Identify which cell holds the provided text, then report its (X, Y) central coordinate. 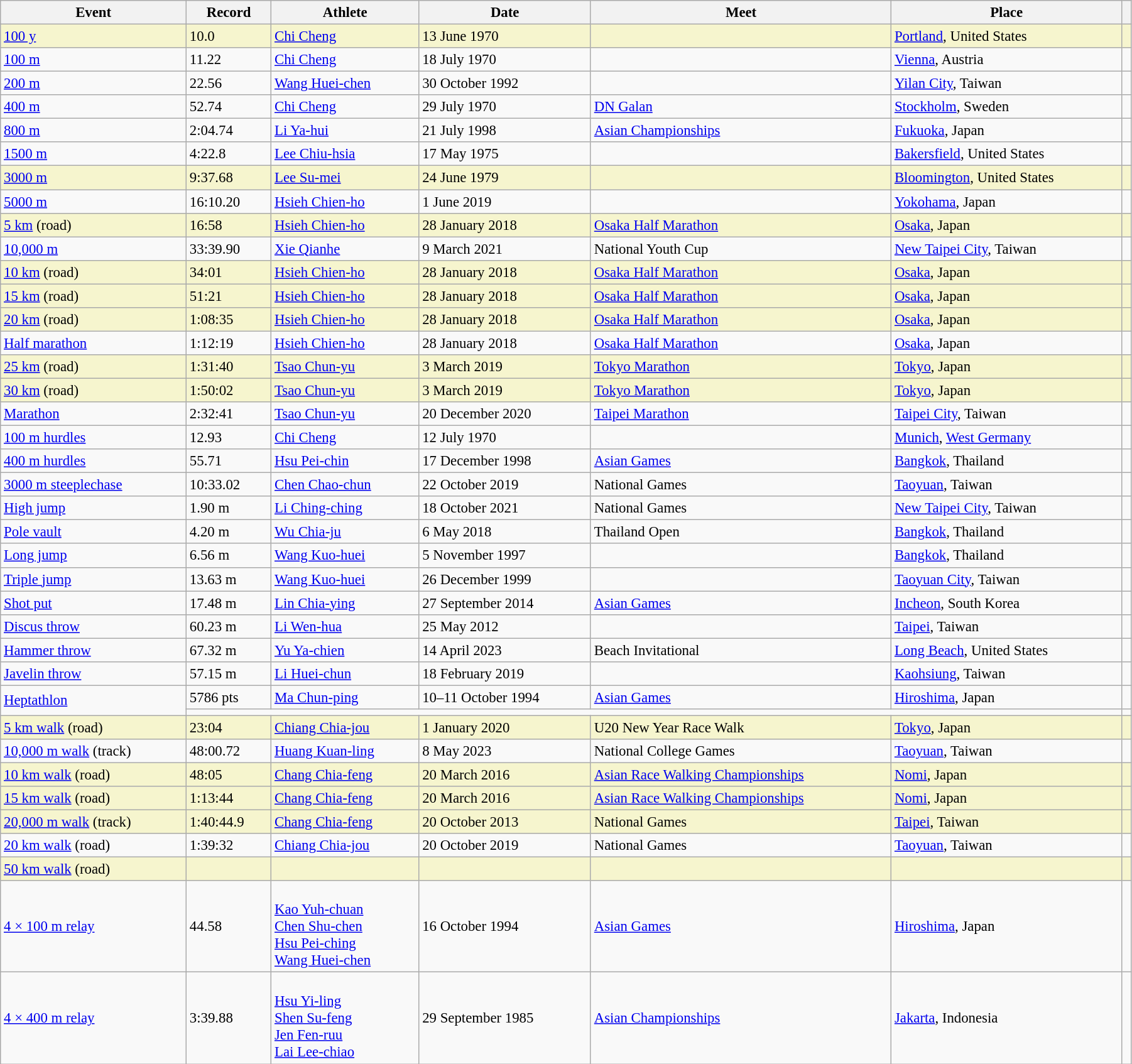
Event (94, 13)
4:22.8 (229, 154)
Date (505, 13)
17 December 1998 (505, 461)
200 m (94, 84)
17.48 m (229, 603)
Hsu Pei-chin (346, 461)
13 June 1970 (505, 36)
Ma Chun-ping (346, 697)
Triple jump (94, 579)
20 km walk (road) (94, 845)
Li Ya-hui (346, 131)
25 May 2012 (505, 626)
Long jump (94, 556)
12 July 1970 (505, 438)
18 February 2019 (505, 674)
Li Ching-ching (346, 508)
24 June 1979 (505, 178)
5 km (road) (94, 225)
Record (229, 13)
Thailand Open (741, 532)
22.56 (229, 84)
Portland, United States (1006, 36)
51:21 (229, 296)
3000 m steeplechase (94, 485)
Xie Qianhe (346, 249)
11.22 (229, 60)
21 July 1998 (505, 131)
29 September 1985 (505, 1018)
9 March 2021 (505, 249)
National Youth Cup (741, 249)
9:37.68 (229, 178)
22 October 2019 (505, 485)
52.74 (229, 107)
Taoyuan City, Taiwan (1006, 579)
12.93 (229, 438)
1:12:19 (229, 343)
1:50:02 (229, 390)
Li Huei-chun (346, 674)
25 km (road) (94, 367)
20 October 2013 (505, 822)
1500 m (94, 154)
16:10.20 (229, 202)
Hammer throw (94, 650)
20 December 2020 (505, 414)
Lin Chia-ying (346, 603)
Fukuoka, Japan (1006, 131)
3:39.88 (229, 1018)
2:32:41 (229, 414)
55.71 (229, 461)
Bakersfield, United States (1006, 154)
Heptathlon (94, 700)
10,000 m walk (track) (94, 751)
1:08:35 (229, 320)
1:39:32 (229, 845)
10.0 (229, 36)
10–11 October 1994 (505, 697)
Munich, West Germany (1006, 438)
Athlete (346, 13)
5786 pts (229, 697)
26 December 1999 (505, 579)
Stockholm, Sweden (1006, 107)
48:00.72 (229, 751)
100 y (94, 36)
18 October 2021 (505, 508)
33:39.90 (229, 249)
44.58 (229, 926)
Lee Su-mei (346, 178)
10:33.02 (229, 485)
27 September 2014 (505, 603)
Long Beach, United States (1006, 650)
6.56 m (229, 556)
23:04 (229, 727)
Jakarta, Indonesia (1006, 1018)
Taipei Marathon (741, 414)
50 km walk (road) (94, 869)
Place (1006, 13)
13.63 m (229, 579)
National College Games (741, 751)
14 April 2023 (505, 650)
3000 m (94, 178)
Meet (741, 13)
5 km walk (road) (94, 727)
1:13:44 (229, 798)
Taipei City, Taiwan (1006, 414)
Chen Chao-chun (346, 485)
8 May 2023 (505, 751)
1 January 2020 (505, 727)
10 km (road) (94, 272)
400 m (94, 107)
5000 m (94, 202)
67.32 m (229, 650)
20 km (road) (94, 320)
Incheon, South Korea (1006, 603)
30 October 1992 (505, 84)
10 km walk (road) (94, 775)
Discus throw (94, 626)
Wang Huei-chen (346, 84)
6 May 2018 (505, 532)
1:40:44.9 (229, 822)
U20 New Year Race Walk (741, 727)
Kaohsiung, Taiwan (1006, 674)
Marathon (94, 414)
4 × 400 m relay (94, 1018)
Vienna, Austria (1006, 60)
15 km walk (road) (94, 798)
20,000 m walk (track) (94, 822)
34:01 (229, 272)
16:58 (229, 225)
Li Wen-hua (346, 626)
Half marathon (94, 343)
High jump (94, 508)
Shot put (94, 603)
Javelin throw (94, 674)
Beach Invitational (741, 650)
Wu Chia-ju (346, 532)
4.20 m (229, 532)
18 July 1970 (505, 60)
Pole vault (94, 532)
10,000 m (94, 249)
Lee Chiu-hsia (346, 154)
1.90 m (229, 508)
4 × 100 m relay (94, 926)
16 October 1994 (505, 926)
5 November 1997 (505, 556)
20 October 2019 (505, 845)
30 km (road) (94, 390)
Kao Yuh-chuanChen Shu-chenHsu Pei-chingWang Huei-chen (346, 926)
15 km (road) (94, 296)
1 June 2019 (505, 202)
Yu Ya-chien (346, 650)
Bloomington, United States (1006, 178)
48:05 (229, 775)
57.15 m (229, 674)
17 May 1975 (505, 154)
800 m (94, 131)
DN Galan (741, 107)
Yokohama, Japan (1006, 202)
Huang Kuan-ling (346, 751)
Yilan City, Taiwan (1006, 84)
60.23 m (229, 626)
29 July 1970 (505, 107)
1:31:40 (229, 367)
2:04.74 (229, 131)
Hsu Yi-lingShen Su-fengJen Fen-ruuLai Lee-chiao (346, 1018)
400 m hurdles (94, 461)
100 m (94, 60)
100 m hurdles (94, 438)
